Pinpoint the cell where the given text exists, returning its (x, y) midpoint coordinate. 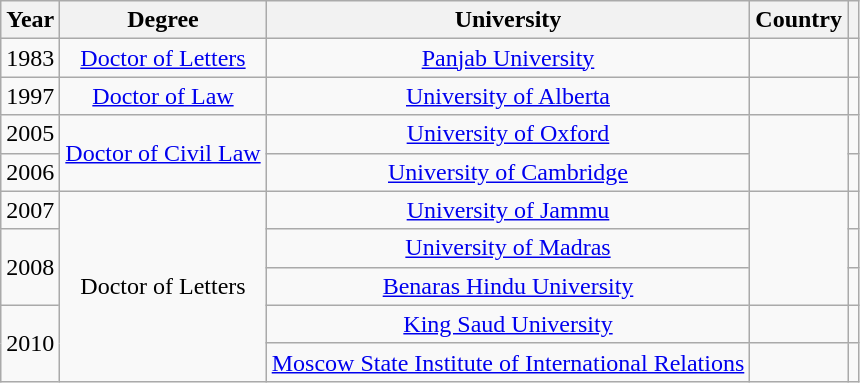
1997 (30, 96)
University of Jammu (508, 210)
University of Alberta (508, 96)
Doctor of Law (163, 96)
Doctor of Civil Law (163, 153)
Moscow State Institute of International Relations (508, 362)
University (508, 20)
Benaras Hindu University (508, 286)
Panjab University (508, 58)
University of Madras (508, 248)
Country (799, 20)
Degree (163, 20)
University of Cambridge (508, 172)
2005 (30, 134)
2007 (30, 210)
University of Oxford (508, 134)
Year (30, 20)
1983 (30, 58)
2006 (30, 172)
King Saud University (508, 324)
2010 (30, 343)
2008 (30, 267)
